From the cell containing the given text, extract its center point as [X, Y] coordinate. 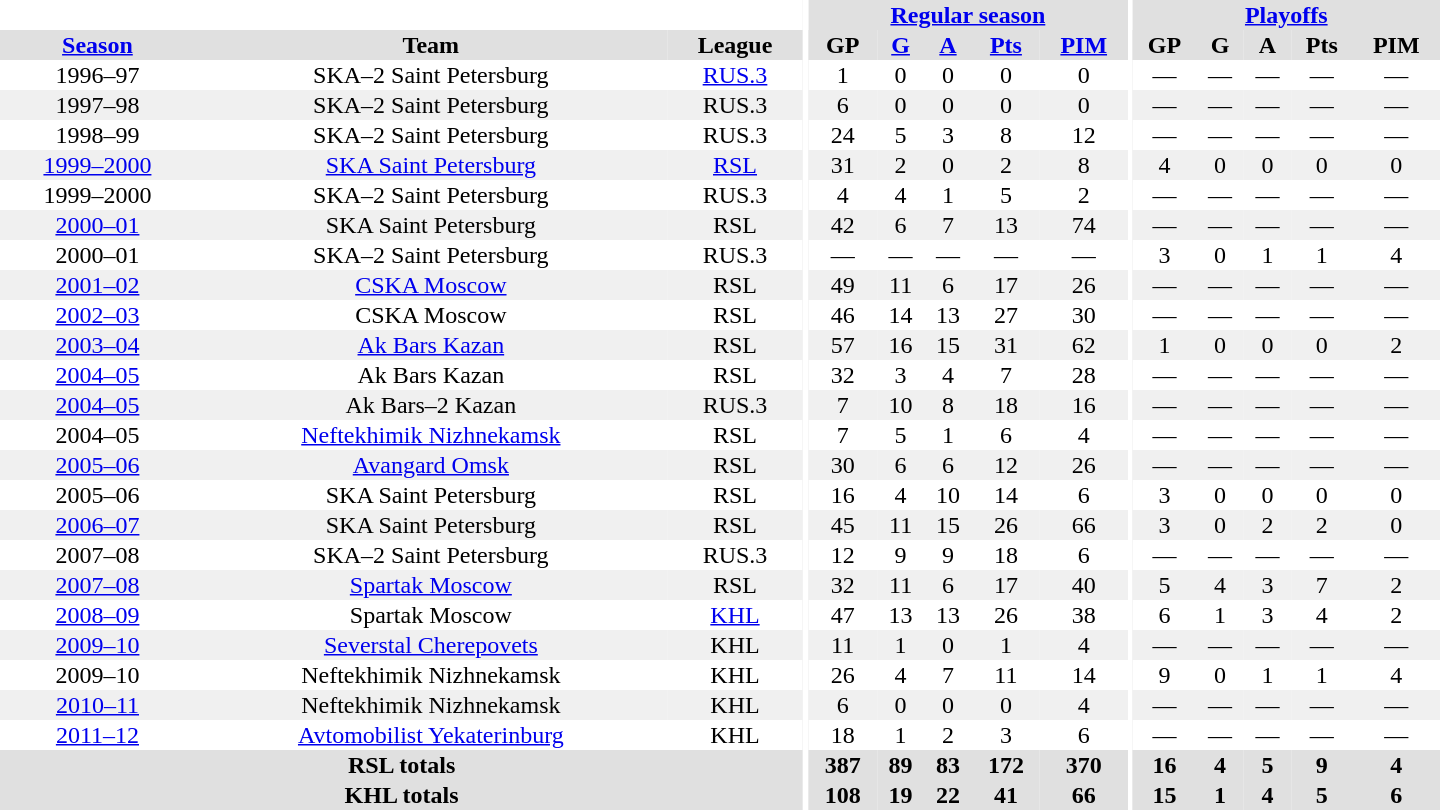
38 [1084, 615]
Team [431, 45]
Avtomobilist Yekaterinburg [431, 735]
Ak Bars–2 Kazan [431, 405]
2010–11 [98, 705]
108 [842, 795]
2006–07 [98, 525]
370 [1084, 765]
24 [842, 135]
387 [842, 765]
89 [900, 765]
Season [98, 45]
Regular season [968, 15]
RSL totals [402, 765]
1997–98 [98, 105]
2003–04 [98, 345]
172 [1006, 765]
19 [900, 795]
62 [1084, 345]
1998–99 [98, 135]
83 [948, 765]
1996–97 [98, 75]
2002–03 [98, 315]
2011–12 [98, 735]
42 [842, 225]
46 [842, 315]
47 [842, 615]
40 [1084, 585]
57 [842, 345]
22 [948, 795]
45 [842, 525]
41 [1006, 795]
2008–09 [98, 615]
2001–02 [98, 285]
27 [1006, 315]
Severstal Cherepovets [431, 645]
KHL totals [402, 795]
28 [1084, 375]
League [735, 45]
Playoffs [1286, 15]
49 [842, 285]
Avangard Omsk [431, 465]
74 [1084, 225]
